Determine the (X, Y) coordinate at the center of the cell enclosing the given text.  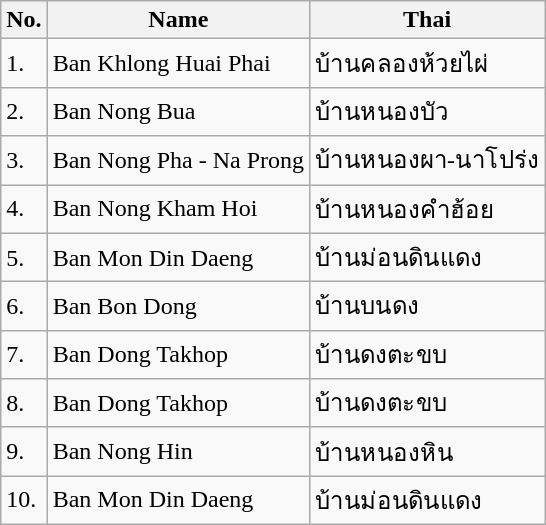
Ban Nong Kham Hoi (178, 208)
Ban Bon Dong (178, 306)
10. (24, 500)
2. (24, 112)
7. (24, 354)
5. (24, 258)
4. (24, 208)
Name (178, 20)
9. (24, 452)
No. (24, 20)
บ้านหนองหิน (428, 452)
8. (24, 404)
บ้านหนองบัว (428, 112)
Ban Khlong Huai Phai (178, 64)
3. (24, 160)
บ้านหนองคำฮ้อย (428, 208)
บ้านคลองห้วยไผ่ (428, 64)
Ban Nong Pha - Na Prong (178, 160)
Ban Nong Hin (178, 452)
บ้านหนองผา-นาโปร่ง (428, 160)
6. (24, 306)
1. (24, 64)
Ban Nong Bua (178, 112)
บ้านบนดง (428, 306)
Thai (428, 20)
